Scan for the cell matching the given text and deliver its [x, y] coordinate at center. 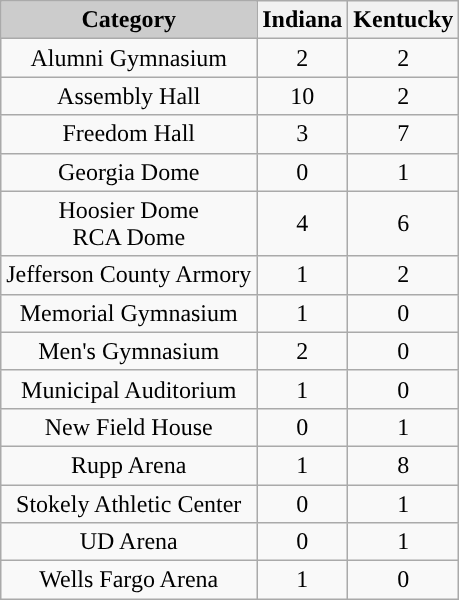
6 [404, 224]
Kentucky [404, 20]
Stokely Athletic Center [129, 503]
Freedom Hall [129, 134]
Wells Fargo Arena [129, 580]
Memorial Gymnasium [129, 313]
Hoosier DomeRCA Dome [129, 224]
New Field House [129, 427]
Georgia Dome [129, 172]
10 [302, 96]
Assembly Hall [129, 96]
3 [302, 134]
Men's Gymnasium [129, 351]
4 [302, 224]
7 [404, 134]
Rupp Arena [129, 465]
Category [129, 20]
8 [404, 465]
Jefferson County Armory [129, 275]
Indiana [302, 20]
Alumni Gymnasium [129, 58]
Municipal Auditorium [129, 389]
UD Arena [129, 542]
